From the cell containing the given text, extract its center point as [x, y] coordinate. 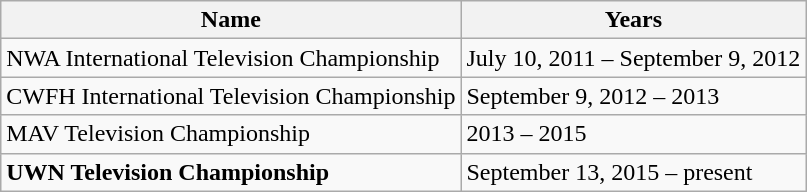
July 10, 2011 – September 9, 2012 [634, 58]
2013 – 2015 [634, 134]
September 13, 2015 – present [634, 172]
MAV Television Championship [231, 134]
NWA International Television Championship [231, 58]
CWFH International Television Championship [231, 96]
September 9, 2012 – 2013 [634, 96]
UWN Television Championship [231, 172]
Years [634, 20]
Name [231, 20]
